Pinpoint the cell where the given text exists, returning its (X, Y) midpoint coordinate. 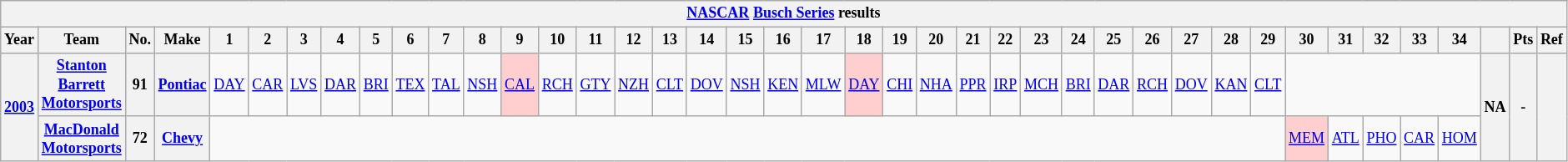
34 (1460, 40)
22 (1006, 40)
32 (1381, 40)
IRP (1006, 84)
28 (1231, 40)
91 (140, 84)
72 (140, 139)
5 (375, 40)
2003 (20, 107)
MEM (1307, 139)
19 (900, 40)
26 (1153, 40)
- (1523, 107)
TAL (446, 84)
2 (268, 40)
KAN (1231, 84)
PPR (972, 84)
Pts (1523, 40)
Stanton Barrett Motorsports (82, 84)
23 (1042, 40)
18 (864, 40)
NZH (634, 84)
No. (140, 40)
MacDonald Motorsports (82, 139)
6 (410, 40)
Ref (1552, 40)
Make (182, 40)
13 (669, 40)
25 (1114, 40)
14 (706, 40)
9 (520, 40)
TEX (410, 84)
HOM (1460, 139)
Year (20, 40)
11 (596, 40)
Pontiac (182, 84)
ATL (1345, 139)
20 (937, 40)
12 (634, 40)
Team (82, 40)
NASCAR Busch Series results (784, 13)
24 (1078, 40)
27 (1191, 40)
CAL (520, 84)
10 (557, 40)
Chevy (182, 139)
17 (822, 40)
NA (1495, 107)
31 (1345, 40)
1 (229, 40)
4 (340, 40)
30 (1307, 40)
CHI (900, 84)
MCH (1042, 84)
GTY (596, 84)
NHA (937, 84)
7 (446, 40)
33 (1420, 40)
15 (746, 40)
16 (783, 40)
3 (304, 40)
MLW (822, 84)
21 (972, 40)
29 (1268, 40)
LVS (304, 84)
8 (482, 40)
PHO (1381, 139)
KEN (783, 84)
